Extract the [X, Y] coordinate from the center of the cell holding the provided text.  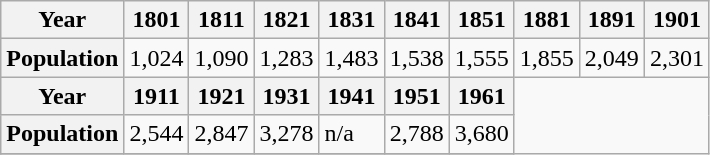
1,855 [546, 58]
3,278 [286, 134]
1951 [416, 96]
2,788 [416, 134]
1,024 [156, 58]
1941 [352, 96]
1821 [286, 20]
1901 [676, 20]
1831 [352, 20]
1811 [222, 20]
2,049 [612, 58]
2,301 [676, 58]
n/a [352, 134]
1911 [156, 96]
1851 [482, 20]
1,555 [482, 58]
1961 [482, 96]
1801 [156, 20]
1931 [286, 96]
1,283 [286, 58]
1881 [546, 20]
1,090 [222, 58]
2,847 [222, 134]
1,538 [416, 58]
1841 [416, 20]
1,483 [352, 58]
3,680 [482, 134]
2,544 [156, 134]
1921 [222, 96]
1891 [612, 20]
